Return the [x, y] coordinate for the center point of the cell that contains the specified text.  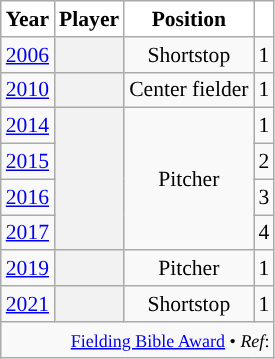
3 [264, 197]
2006 [28, 55]
2 [264, 162]
Position [188, 19]
2015 [28, 162]
Year [28, 19]
2010 [28, 90]
2021 [28, 304]
2019 [28, 269]
2016 [28, 197]
2014 [28, 126]
Center fielder [188, 90]
Player [89, 19]
4 [264, 233]
Fielding Bible Award • Ref: [138, 340]
2017 [28, 233]
